Pinpoint the cell where the given text exists, returning its [X, Y] midpoint coordinate. 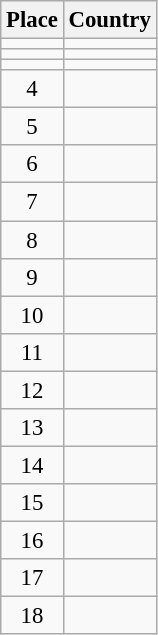
5 [32, 127]
10 [32, 315]
15 [32, 503]
4 [32, 89]
14 [32, 465]
13 [32, 428]
Place [32, 20]
Country [110, 20]
8 [32, 240]
17 [32, 578]
12 [32, 390]
18 [32, 616]
6 [32, 165]
7 [32, 202]
9 [32, 277]
16 [32, 540]
11 [32, 352]
